Return [X, Y] of the center of cell containing provided text 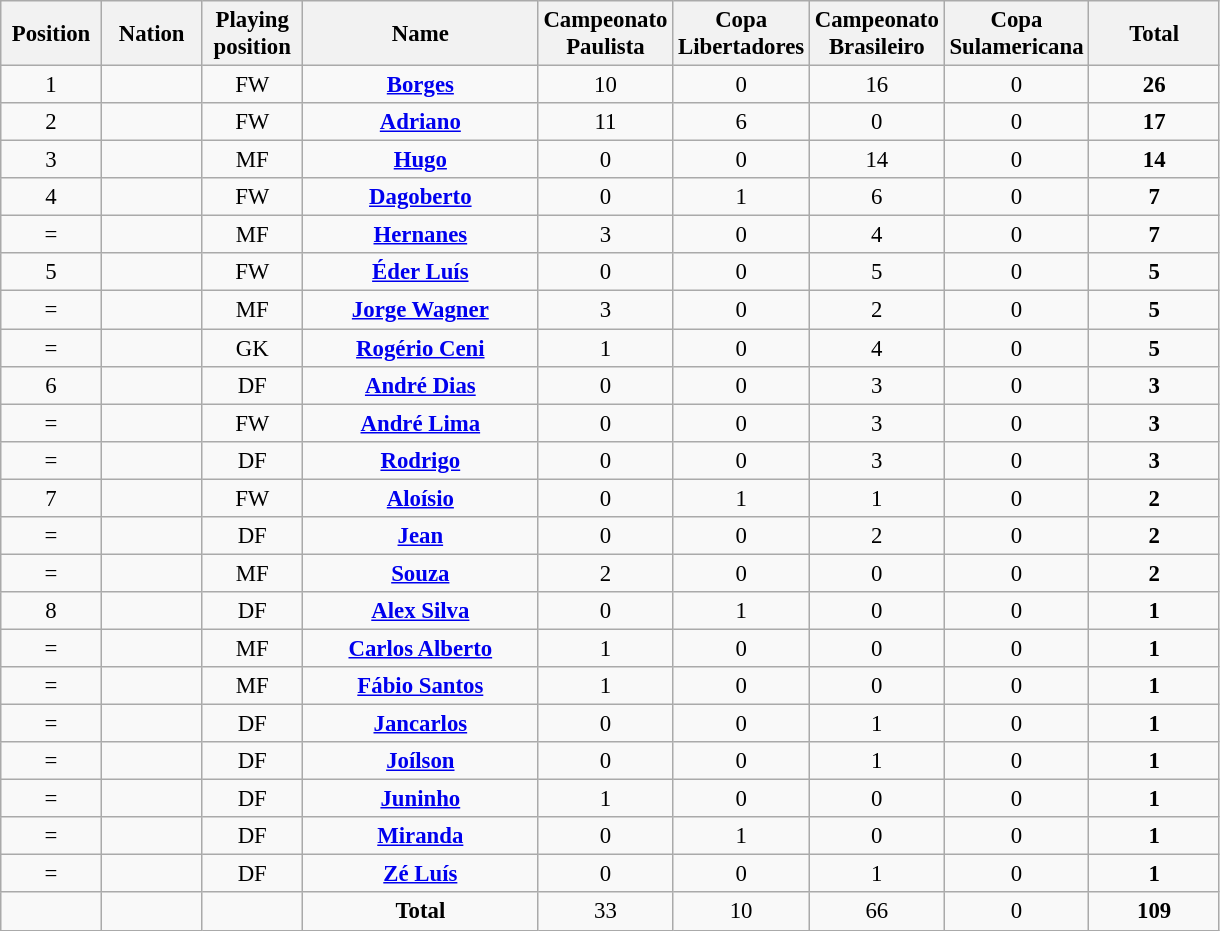
Miranda [421, 836]
André Dias [421, 385]
Rodrigo [421, 460]
26 [1154, 85]
Hugo [421, 160]
66 [876, 912]
André Lima [421, 423]
GK [252, 348]
Copa Sulamericana [1016, 34]
Nation [152, 34]
Joílson [421, 761]
Copa Libertadores [742, 34]
Éder Luís [421, 273]
Hernanes [421, 235]
Campeonato Brasileiro [876, 34]
17 [1154, 122]
11 [606, 122]
16 [876, 85]
Aloísio [421, 498]
Jean [421, 536]
Adriano [421, 122]
Jancarlos [421, 724]
8 [52, 611]
109 [1154, 912]
Dagoberto [421, 197]
Jorge Wagner [421, 310]
Carlos Alberto [421, 648]
Name [421, 34]
Position [52, 34]
Juninho [421, 799]
Souza [421, 573]
Borges [421, 85]
Playing position [252, 34]
Rogério Ceni [421, 348]
Alex Silva [421, 611]
Zé Luís [421, 874]
Campeonato Paulista [606, 34]
33 [606, 912]
Fábio Santos [421, 686]
